Return the [x, y] coordinate for the center point of the cell that contains the specified text.  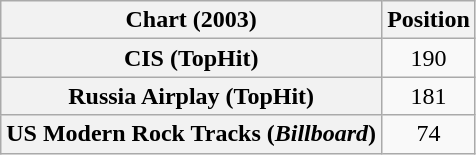
181 [429, 96]
Chart (2003) [192, 20]
Russia Airplay (TopHit) [192, 96]
74 [429, 134]
US Modern Rock Tracks (Billboard) [192, 134]
CIS (TopHit) [192, 58]
190 [429, 58]
Position [429, 20]
